Capture the cell that displays the provided text and extract its (x, y) central coordinate. 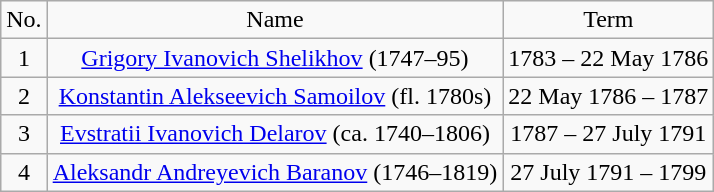
Aleksandr Andreyevich Baranov (1746–1819) (275, 172)
4 (24, 172)
22 May 1786 – 1787 (608, 96)
Term (608, 20)
1787 – 27 July 1791 (608, 134)
2 (24, 96)
27 July 1791 – 1799 (608, 172)
Name (275, 20)
Konstantin Alekseevich Samoilov (fl. 1780s) (275, 96)
Grigory Ivanovich Shelikhov (1747–95) (275, 58)
3 (24, 134)
1783 – 22 May 1786 (608, 58)
No. (24, 20)
Evstratii Ivanovich Delarov (ca. 1740–1806) (275, 134)
1 (24, 58)
